Detect which cell encompasses the target text, then output its (X, Y) center coordinate. 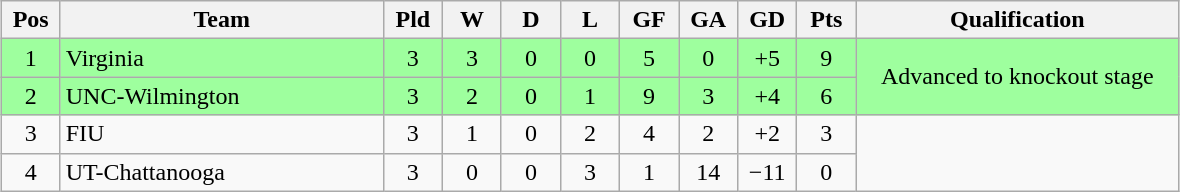
Pts (826, 20)
6 (826, 96)
GD (768, 20)
D (530, 20)
UNC-Wilmington (222, 96)
Pos (30, 20)
GF (650, 20)
FIU (222, 134)
−11 (768, 172)
Virginia (222, 58)
5 (650, 58)
+4 (768, 96)
Pld (412, 20)
+2 (768, 134)
14 (708, 172)
Advanced to knockout stage (1018, 77)
+5 (768, 58)
L (590, 20)
UT-Chattanooga (222, 172)
Team (222, 20)
Qualification (1018, 20)
GA (708, 20)
W (472, 20)
